Scan for the cell matching the given text and deliver its [X, Y] coordinate at center. 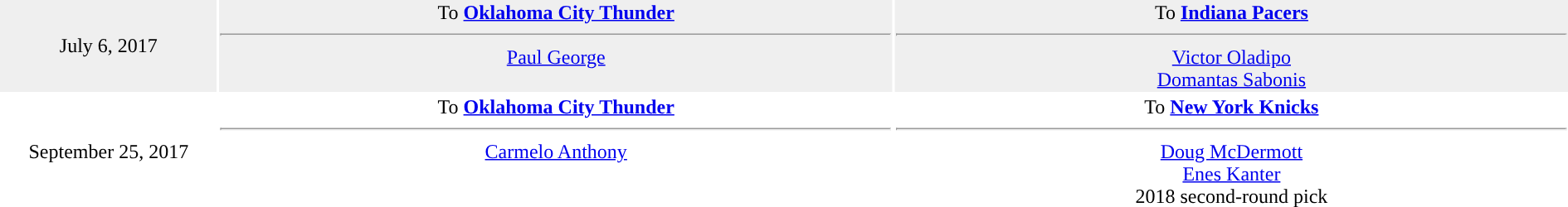
To Oklahoma City ThunderPaul George [556, 46]
To Indiana PacersVictor OladipoDomantas Sabonis [1231, 46]
July 6, 2017 [109, 46]
